Extract the [x, y] coordinate from the center of the cell holding the provided text.  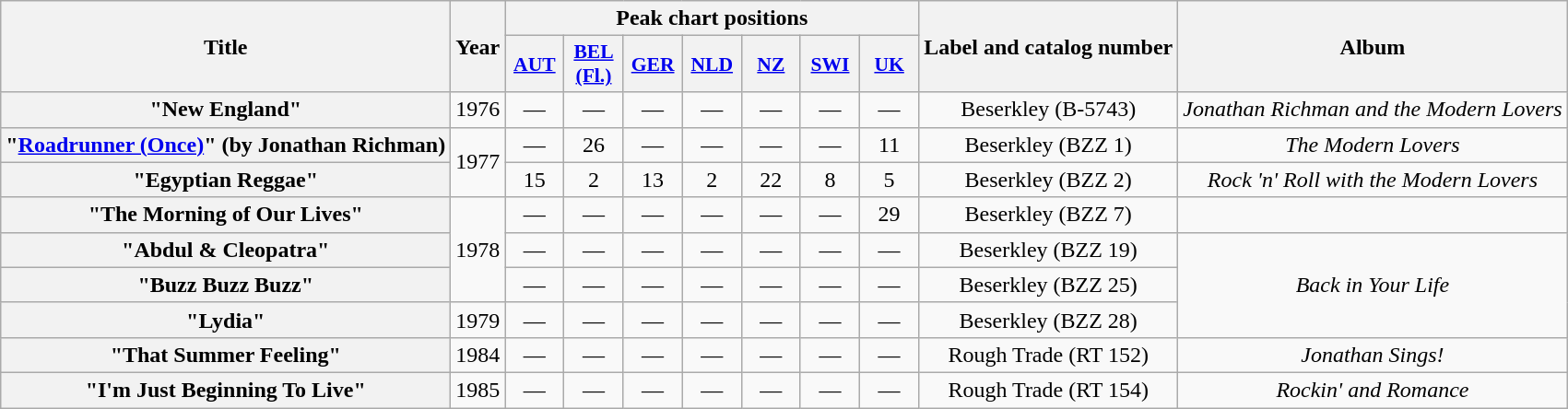
"Egyptian Reggae" [226, 180]
13 [653, 180]
Back in Your Life [1373, 285]
Title [226, 46]
Beserkley (B-5743) [1049, 110]
11 [890, 145]
1984 [477, 355]
Rough Trade (RT 154) [1049, 390]
Year [477, 46]
"Roadrunner (Once)" (by Jonathan Richman) [226, 145]
15 [535, 180]
Beserkley (BZZ 2) [1049, 180]
NZ [771, 64]
"Lydia" [226, 320]
Rockin' and Romance [1373, 390]
1978 [477, 250]
29 [890, 215]
The Modern Lovers [1373, 145]
Beserkley (BZZ 28) [1049, 320]
SWI [830, 64]
Peak chart positions [712, 18]
Beserkley (BZZ 19) [1049, 250]
26 [594, 145]
Beserkley (BZZ 1) [1049, 145]
"The Morning of Our Lives" [226, 215]
"That Summer Feeling" [226, 355]
5 [890, 180]
AUT [535, 64]
BEL(Fl.) [594, 64]
1977 [477, 162]
1979 [477, 320]
Rough Trade (RT 152) [1049, 355]
"I'm Just Beginning To Live" [226, 390]
"Abdul & Cleopatra" [226, 250]
NLD [712, 64]
8 [830, 180]
Jonathan Richman and the Modern Lovers [1373, 110]
Rock 'n' Roll with the Modern Lovers [1373, 180]
Label and catalog number [1049, 46]
1985 [477, 390]
22 [771, 180]
1976 [477, 110]
UK [890, 64]
"Buzz Buzz Buzz" [226, 285]
GER [653, 64]
Album [1373, 46]
Beserkley (BZZ 25) [1049, 285]
"New England" [226, 110]
Jonathan Sings! [1373, 355]
Beserkley (BZZ 7) [1049, 215]
